Identify which cell holds the provided text, then report its (X, Y) central coordinate. 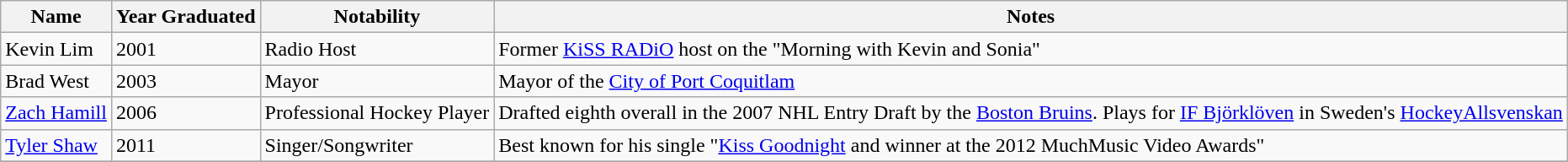
Best known for his single "Kiss Goodnight and winner at the 2012 MuchMusic Video Awards" (1031, 145)
Mayor (377, 81)
Radio Host (377, 49)
Former KiSS RADiO host on the "Morning with Kevin and Sonia" (1031, 49)
Singer/Songwriter (377, 145)
2011 (185, 145)
Notes (1031, 17)
Kevin Lim (56, 49)
Brad West (56, 81)
Name (56, 17)
Mayor of the City of Port Coquitlam (1031, 81)
Zach Hamill (56, 113)
2006 (185, 113)
Drafted eighth overall in the 2007 NHL Entry Draft by the Boston Bruins. Plays for IF Björklöven in Sweden's HockeyAllsvenskan (1031, 113)
2001 (185, 49)
Year Graduated (185, 17)
2003 (185, 81)
Professional Hockey Player (377, 113)
Tyler Shaw (56, 145)
Notability (377, 17)
